Search for the cell housing the specified text and yield its (X, Y) center coordinate. 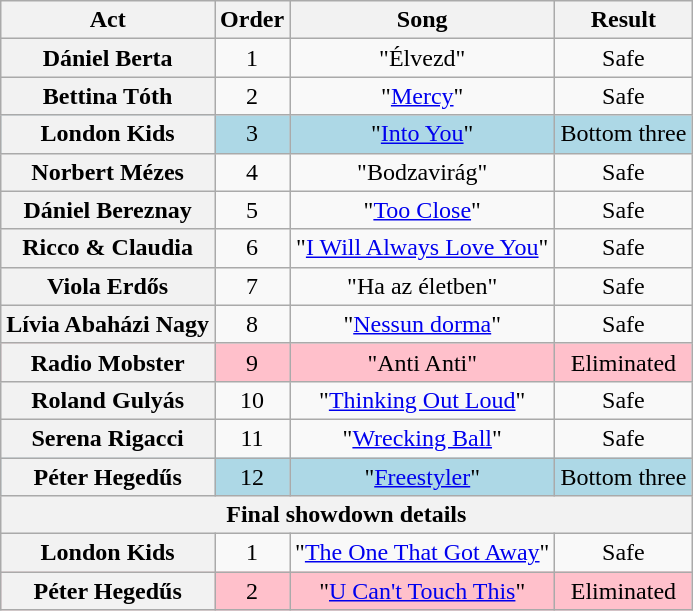
3 (252, 134)
Radio Mobster (108, 362)
"U Can't Touch This" (422, 591)
Serena Rigacci (108, 438)
"Bodzavirág" (422, 172)
Lívia Abaházi Nagy (108, 324)
Viola Erdős (108, 286)
8 (252, 324)
"Too Close" (422, 210)
5 (252, 210)
"Wrecking Ball" (422, 438)
Ricco & Claudia (108, 248)
Result (624, 20)
9 (252, 362)
"I Will Always Love You" (422, 248)
Bettina Tóth (108, 96)
Order (252, 20)
"Nessun dorma" (422, 324)
"Mercy" (422, 96)
12 (252, 477)
Roland Gulyás (108, 400)
"Élvezd" (422, 58)
"Thinking Out Loud" (422, 400)
Dániel Berta (108, 58)
"The One That Got Away" (422, 553)
"Anti Anti" (422, 362)
6 (252, 248)
Act (108, 20)
Final showdown details (346, 515)
10 (252, 400)
4 (252, 172)
Norbert Mézes (108, 172)
Dániel Bereznay (108, 210)
"Into You" (422, 134)
Song (422, 20)
"Freestyler" (422, 477)
11 (252, 438)
7 (252, 286)
"Ha az életben" (422, 286)
